Find where the given text appears and provide that cell's center as [x, y] coordinate. 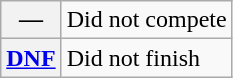
Did not compete [146, 20]
DNF [31, 58]
— [31, 20]
Did not finish [146, 58]
